Determine the [x, y] coordinate at the center of the cell enclosing the given text.  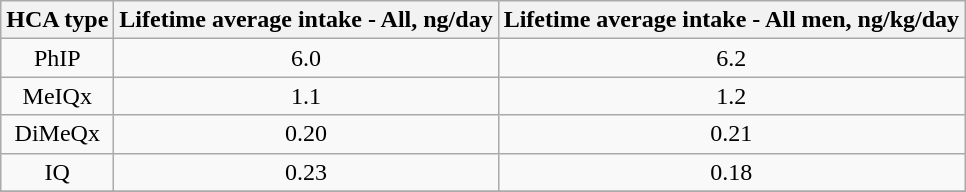
0.23 [306, 172]
1.1 [306, 96]
Lifetime average intake - All, ng/day [306, 20]
0.20 [306, 134]
IQ [58, 172]
0.18 [731, 172]
HCA type [58, 20]
6.0 [306, 58]
DiMeQx [58, 134]
1.2 [731, 96]
6.2 [731, 58]
0.21 [731, 134]
MeIQx [58, 96]
PhIP [58, 58]
Lifetime average intake - All men, ng/kg/day [731, 20]
